Detect which cell encompasses the target text, then output its (x, y) center coordinate. 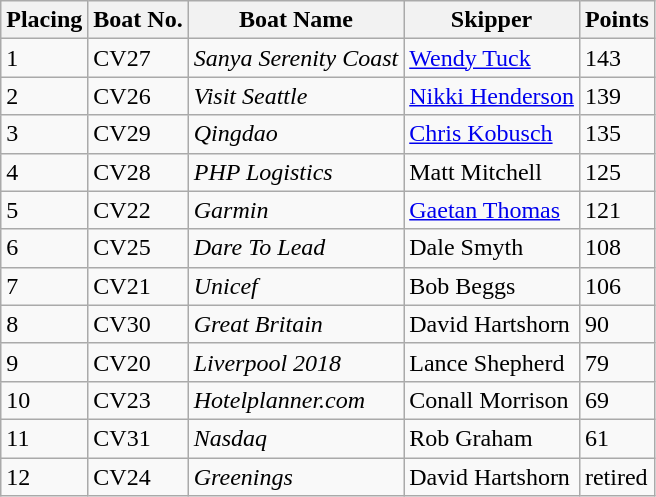
Lance Shepherd (492, 362)
Nikki Henderson (492, 96)
CV26 (138, 96)
CV21 (138, 286)
135 (616, 134)
Wendy Tuck (492, 58)
Bob Beggs (492, 286)
CV22 (138, 210)
PHP Logistics (296, 172)
CV27 (138, 58)
Matt Mitchell (492, 172)
8 (44, 324)
CV24 (138, 477)
Points (616, 20)
Boat No. (138, 20)
Sanya Serenity Coast (296, 58)
6 (44, 248)
61 (616, 438)
10 (44, 400)
3 (44, 134)
Nasdaq (296, 438)
CV28 (138, 172)
CV29 (138, 134)
Placing (44, 20)
Dare To Lead (296, 248)
121 (616, 210)
Dale Smyth (492, 248)
4 (44, 172)
1 (44, 58)
Skipper (492, 20)
12 (44, 477)
CV25 (138, 248)
5 (44, 210)
Great Britain (296, 324)
90 (616, 324)
11 (44, 438)
Qingdao (296, 134)
CV30 (138, 324)
CV20 (138, 362)
Rob Graham (492, 438)
Visit Seattle (296, 96)
Chris Kobusch (492, 134)
Unicef (296, 286)
2 (44, 96)
125 (616, 172)
CV23 (138, 400)
139 (616, 96)
Boat Name (296, 20)
143 (616, 58)
Gaetan Thomas (492, 210)
Conall Morrison (492, 400)
Greenings (296, 477)
108 (616, 248)
Liverpool 2018 (296, 362)
7 (44, 286)
106 (616, 286)
9 (44, 362)
Garmin (296, 210)
79 (616, 362)
CV31 (138, 438)
Hotelplanner.com (296, 400)
retired (616, 477)
69 (616, 400)
